Pinpoint the cell where the given text exists, returning its [X, Y] midpoint coordinate. 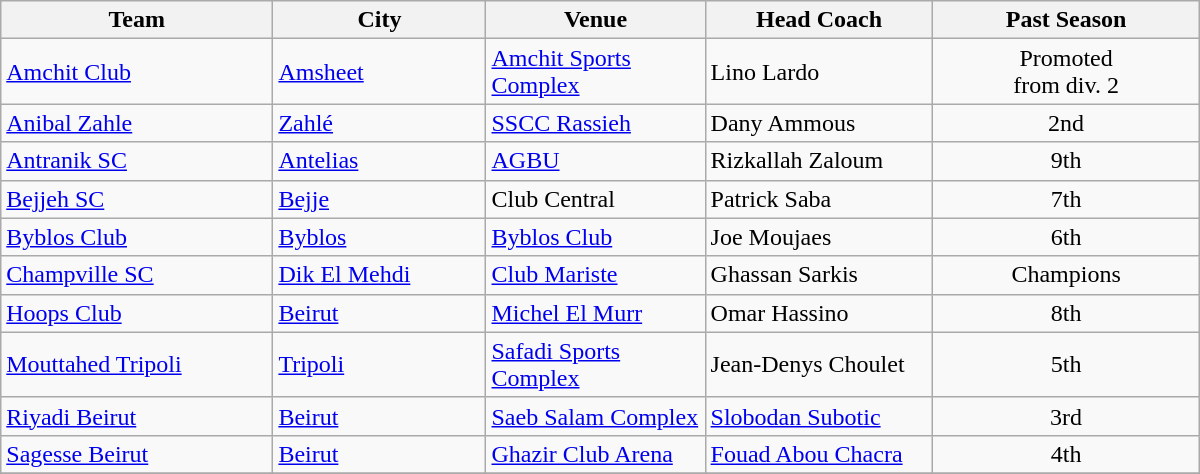
3rd [1066, 416]
Sagesse Beirut [137, 454]
8th [1066, 313]
9th [1066, 161]
Michel El Murr [596, 313]
Fouad Abou Chacra [819, 454]
Anibal Zahle [137, 123]
4th [1066, 454]
Tripoli [380, 364]
Champions [1066, 275]
Antranik SC [137, 161]
Bejjeh SC [137, 199]
Slobodan Subotic [819, 416]
Antelias [380, 161]
Zahlé [380, 123]
Head Coach [819, 20]
Champville SC [137, 275]
City [380, 20]
Byblos [380, 237]
Lino Lardo [819, 72]
Past Season [1066, 20]
Ghazir Club Arena [596, 454]
Safadi Sports Complex [596, 364]
Amsheet [380, 72]
SSCC Rassieh [596, 123]
Dik El Mehdi [380, 275]
Venue [596, 20]
Jean-Denys Choulet [819, 364]
Club Mariste [596, 275]
Patrick Saba [819, 199]
Saeb Salam Complex [596, 416]
Rizkallah Zaloum [819, 161]
5th [1066, 364]
2nd [1066, 123]
6th [1066, 237]
Promoted from div. 2 [1066, 72]
Omar Hassino [819, 313]
Dany Ammous [819, 123]
Hoops Club [137, 313]
7th [1066, 199]
Ghassan Sarkis [819, 275]
Team [137, 20]
AGBU [596, 161]
Joe Moujaes [819, 237]
Amchit Sports Complex [596, 72]
Club Central [596, 199]
Mouttahed Tripoli [137, 364]
Riyadi Beirut [137, 416]
Bejje [380, 199]
Amchit Club [137, 72]
